Return the [x, y] coordinate for the center point of the cell that contains the specified text.  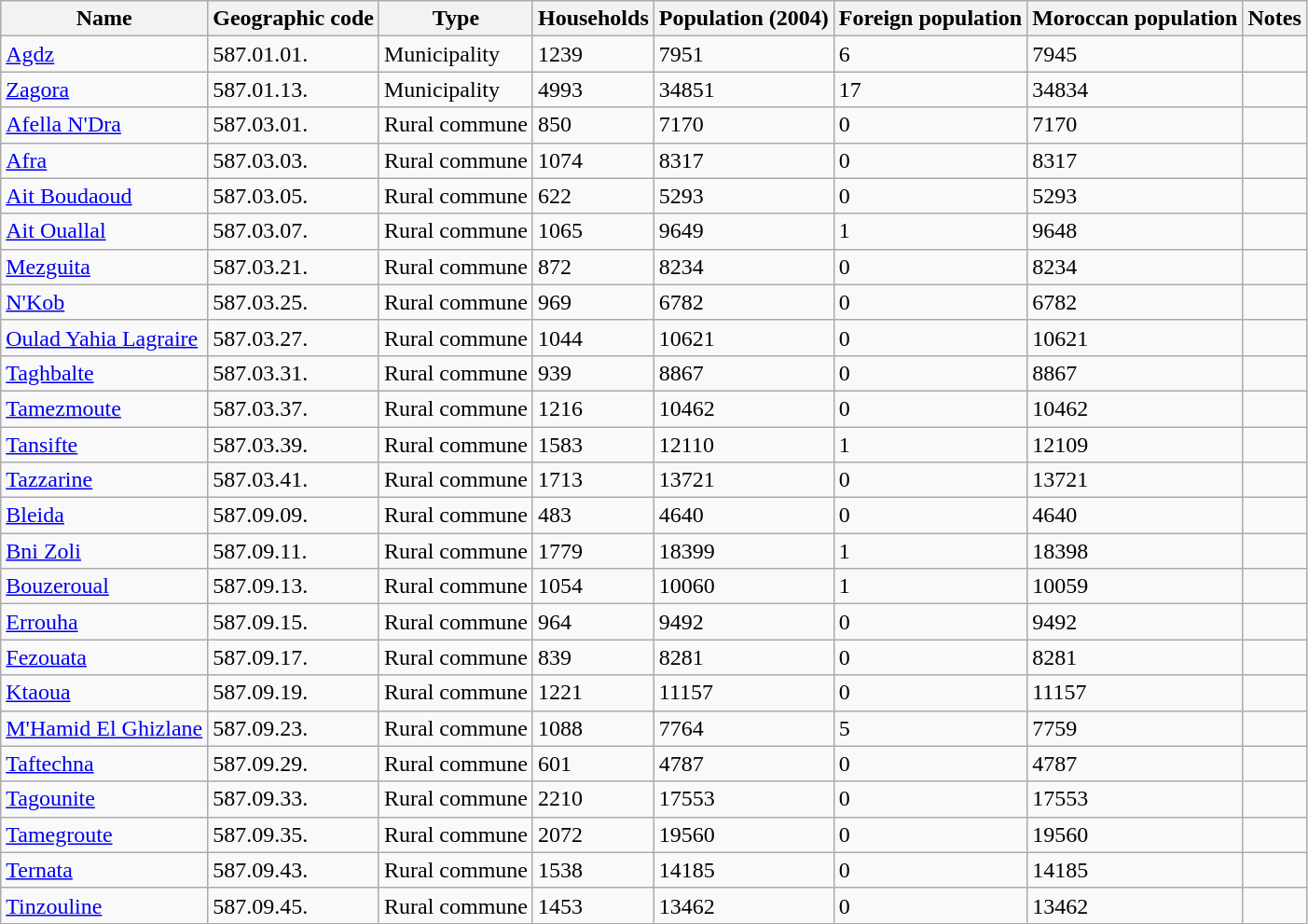
622 [593, 196]
587.03.25. [294, 302]
18398 [1136, 551]
Taftechna [104, 764]
Type [455, 19]
587.03.21. [294, 267]
Tagounite [104, 799]
Foreign population [930, 19]
Bni Zoli [104, 551]
4993 [593, 90]
7945 [1136, 54]
839 [593, 657]
964 [593, 622]
872 [593, 267]
M'Hamid El Ghizlane [104, 728]
5 [930, 728]
587.09.33. [294, 799]
17 [930, 90]
Taghbalte [104, 373]
587.09.17. [294, 657]
Tazzarine [104, 480]
2210 [593, 799]
587.09.45. [294, 905]
939 [593, 373]
Name [104, 19]
Households [593, 19]
Errouha [104, 622]
587.03.31. [294, 373]
587.03.27. [294, 338]
1216 [593, 408]
587.01.13. [294, 90]
587.09.23. [294, 728]
587.03.41. [294, 480]
12110 [744, 445]
Zagora [104, 90]
Tamezmoute [104, 408]
587.03.01. [294, 125]
18399 [744, 551]
7764 [744, 728]
6 [930, 54]
587.09.19. [294, 693]
Oulad Yahia Lagraire [104, 338]
850 [593, 125]
587.09.09. [294, 516]
Geographic code [294, 19]
1779 [593, 551]
1453 [593, 905]
1065 [593, 231]
Fezouata [104, 657]
Tansifte [104, 445]
Bouzeroual [104, 586]
587.09.11. [294, 551]
7759 [1136, 728]
1044 [593, 338]
483 [593, 516]
34851 [744, 90]
Mezguita [104, 267]
587.03.03. [294, 160]
10060 [744, 586]
587.09.43. [294, 870]
9649 [744, 231]
1054 [593, 586]
7951 [744, 54]
10059 [1136, 586]
601 [593, 764]
587.09.35. [294, 834]
1088 [593, 728]
Agdz [104, 54]
Tinzouline [104, 905]
587.09.13. [294, 586]
Population (2004) [744, 19]
Ternata [104, 870]
587.01.01. [294, 54]
1583 [593, 445]
Ktaoua [104, 693]
N'Kob [104, 302]
Bleida [104, 516]
Tamegroute [104, 834]
587.03.07. [294, 231]
34834 [1136, 90]
Moroccan population [1136, 19]
Afra [104, 160]
1239 [593, 54]
9648 [1136, 231]
Ait Boudaoud [104, 196]
587.03.37. [294, 408]
1221 [593, 693]
1538 [593, 870]
587.09.15. [294, 622]
Notes [1274, 19]
2072 [593, 834]
587.03.39. [294, 445]
1074 [593, 160]
587.09.29. [294, 764]
Afella N'Dra [104, 125]
1713 [593, 480]
587.03.05. [294, 196]
12109 [1136, 445]
Ait Ouallal [104, 231]
969 [593, 302]
